Return (x, y) of the center of cell containing provided text 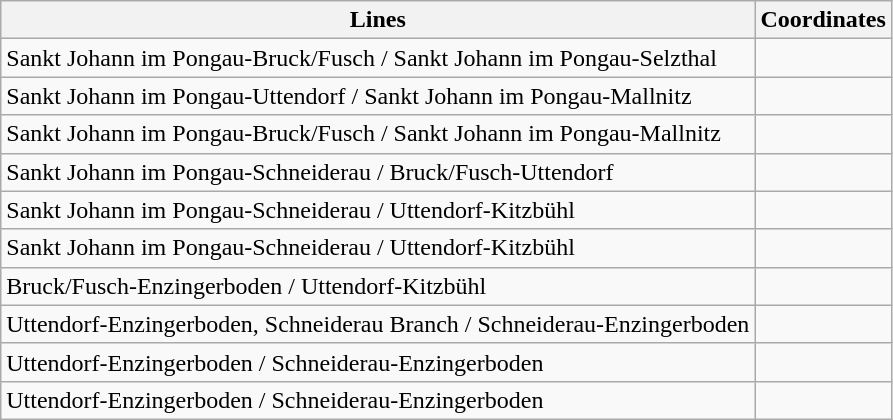
Coordinates (823, 20)
Sankt Johann im Pongau-Uttendorf / Sankt Johann im Pongau-Mallnitz (378, 96)
Sankt Johann im Pongau-Bruck/Fusch / Sankt Johann im Pongau-Selzthal (378, 58)
Sankt Johann im Pongau-Bruck/Fusch / Sankt Johann im Pongau-Mallnitz (378, 134)
Lines (378, 20)
Sankt Johann im Pongau-Schneiderau / Bruck/Fusch-Uttendorf (378, 172)
Bruck/Fusch-Enzingerboden / Uttendorf-Kitzbühl (378, 286)
Uttendorf-Enzingerboden, Schneiderau Branch / Schneiderau-Enzingerboden (378, 324)
